Scan for the cell matching the given text and deliver its (x, y) coordinate at center. 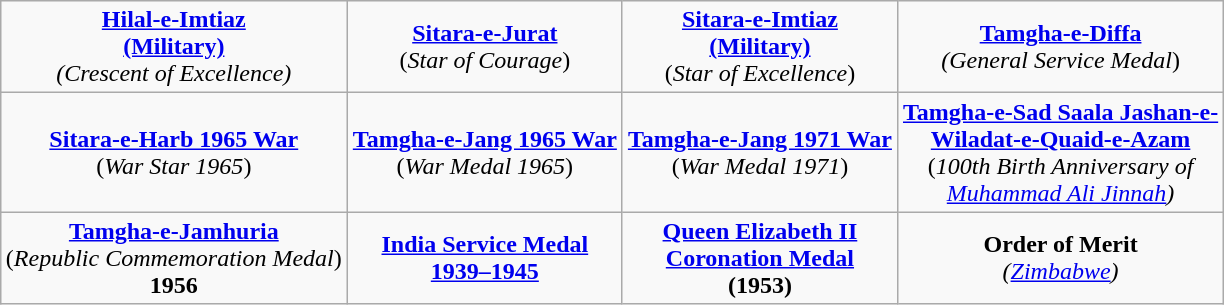
Sitara-e-Imtiaz(Military)(Star of Excellence) (760, 47)
Tamgha-e-Sad Saala Jashan-e-Wiladat-e-Quaid-e-Azam(100th Birth Anniversary ofMuhammad Ali Jinnah) (1060, 152)
Sitara-e-Jurat(Star of Courage) (484, 47)
Order of Merit(Zimbabwe) (1060, 258)
Tamgha-e-Diffa(General Service Medal) (1060, 47)
Tamgha-e-Jamhuria(Republic Commemoration Medal)1956 (174, 258)
Queen Elizabeth IICoronation Medal(1953) (760, 258)
Tamgha-e-Jang 1965 War(War Medal 1965) (484, 152)
Hilal-e-Imtiaz(Military)(Crescent of Excellence) (174, 47)
Tamgha-e-Jang 1971 War(War Medal 1971) (760, 152)
Sitara-e-Harb 1965 War(War Star 1965) (174, 152)
India Service Medal1939–1945 (484, 258)
